Identify which cell holds the provided text, then report its (x, y) central coordinate. 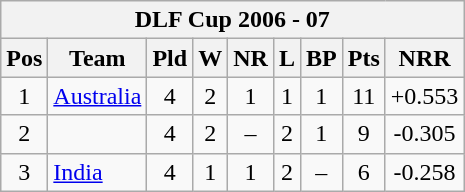
NR (251, 58)
Pos (24, 58)
L (286, 58)
Team (98, 58)
-0.305 (424, 134)
DLF Cup 2006 - 07 (232, 20)
NRR (424, 58)
BP (321, 58)
3 (24, 172)
Pts (364, 58)
-0.258 (424, 172)
+0.553 (424, 96)
India (98, 172)
11 (364, 96)
W (210, 58)
Pld (170, 58)
9 (364, 134)
Australia (98, 96)
6 (364, 172)
